Extract the (x, y) coordinate from the center of the cell holding the provided text.  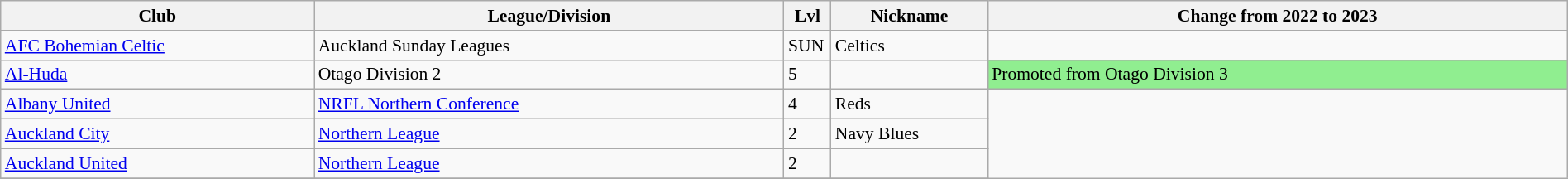
Nickname (910, 16)
Al-Huda (157, 75)
Auckland Sunday Leagues (549, 46)
League/Division (549, 16)
Auckland City (157, 134)
AFC Bohemian Celtic (157, 46)
5 (807, 75)
Promoted from Otago Division 3 (1277, 75)
Reds (910, 104)
Navy Blues (910, 134)
Albany United (157, 104)
4 (807, 104)
Lvl (807, 16)
Club (157, 16)
Otago Division 2 (549, 75)
Change from 2022 to 2023 (1277, 16)
NRFL Northern Conference (549, 104)
SUN (807, 46)
Auckland United (157, 163)
Celtics (910, 46)
